Pinpoint the cell where the given text exists, returning its [X, Y] midpoint coordinate. 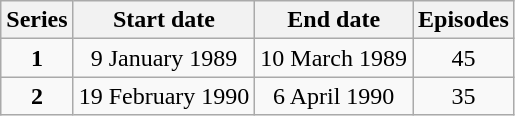
Start date [164, 20]
2 [37, 96]
Episodes [464, 20]
19 February 1990 [164, 96]
6 April 1990 [334, 96]
Series [37, 20]
End date [334, 20]
35 [464, 96]
9 January 1989 [164, 58]
1 [37, 58]
45 [464, 58]
10 March 1989 [334, 58]
